Search for the cell housing the specified text and yield its (x, y) center coordinate. 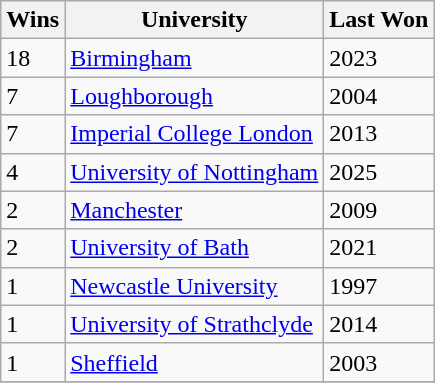
1997 (379, 286)
2014 (379, 324)
Sheffield (194, 362)
2023 (379, 58)
2009 (379, 210)
Manchester (194, 210)
University of Strathclyde (194, 324)
2025 (379, 172)
18 (33, 58)
University of Bath (194, 248)
University (194, 20)
Newcastle University (194, 286)
2004 (379, 96)
2013 (379, 134)
Imperial College London (194, 134)
University of Nottingham (194, 172)
4 (33, 172)
Last Won (379, 20)
Loughborough (194, 96)
Birmingham (194, 58)
Wins (33, 20)
2021 (379, 248)
2003 (379, 362)
